Scan for the cell matching the given text and deliver its (x, y) coordinate at center. 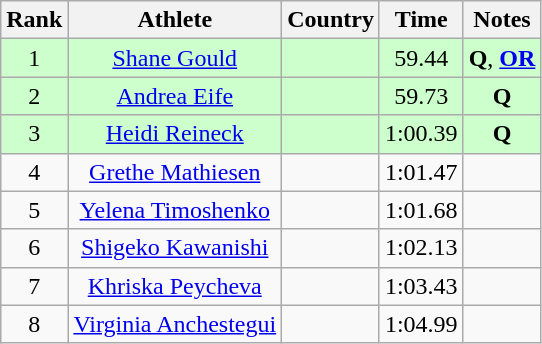
Shigeko Kawanishi (175, 248)
1 (34, 58)
4 (34, 172)
5 (34, 210)
Q, OR (502, 58)
1:02.13 (421, 248)
Andrea Eife (175, 96)
59.73 (421, 96)
Rank (34, 20)
8 (34, 324)
1:01.47 (421, 172)
7 (34, 286)
1:04.99 (421, 324)
1:01.68 (421, 210)
1:03.43 (421, 286)
3 (34, 134)
6 (34, 248)
1:00.39 (421, 134)
2 (34, 96)
Athlete (175, 20)
Shane Gould (175, 58)
Yelena Timoshenko (175, 210)
Virginia Anchestegui (175, 324)
Khriska Peycheva (175, 286)
Heidi Reineck (175, 134)
59.44 (421, 58)
Grethe Mathiesen (175, 172)
Notes (502, 20)
Country (331, 20)
Time (421, 20)
